Search for the cell housing the specified text and yield its [x, y] center coordinate. 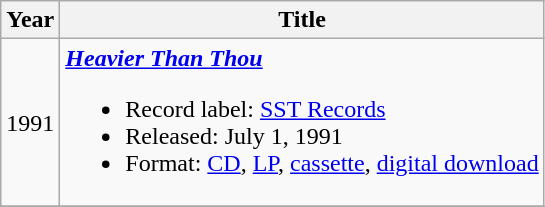
1991 [30, 122]
Heavier Than ThouRecord label: SST RecordsReleased: July 1, 1991Format: CD, LP, cassette, digital download [302, 122]
Year [30, 20]
Title [302, 20]
